Extract the [x, y] coordinate from the center of the cell holding the provided text.  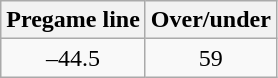
Pregame line [74, 20]
–44.5 [74, 58]
59 [210, 58]
Over/under [210, 20]
